Identify which cell holds the provided text, then report its [x, y] central coordinate. 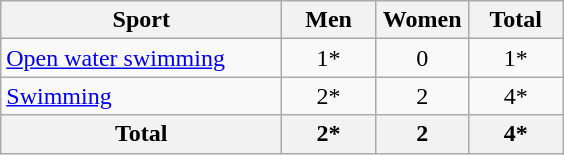
Open water swimming [142, 58]
Women [422, 20]
Sport [142, 20]
0 [422, 58]
Swimming [142, 96]
Men [329, 20]
